Identify which cell holds the provided text, then report its (x, y) central coordinate. 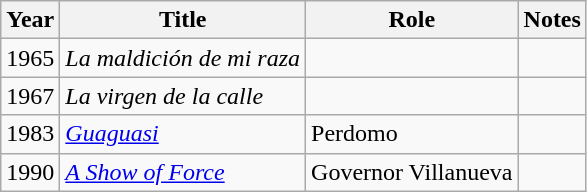
Title (183, 20)
Perdomo (412, 134)
1983 (30, 134)
Guaguasi (183, 134)
La virgen de la calle (183, 96)
1965 (30, 58)
Role (412, 20)
1967 (30, 96)
Year (30, 20)
A Show of Force (183, 172)
La maldición de mi raza (183, 58)
Notes (552, 20)
1990 (30, 172)
Governor Villanueva (412, 172)
